Search for the cell housing the specified text and yield its [X, Y] center coordinate. 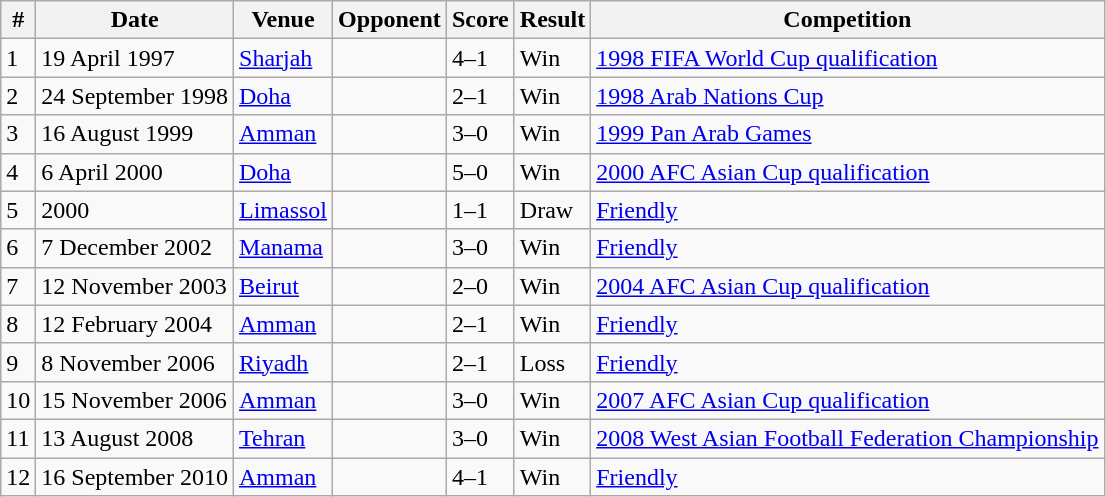
2 [18, 96]
2004 AFC Asian Cup qualification [848, 286]
7 [18, 286]
2008 West Asian Football Federation Championship [848, 438]
1 [18, 58]
Riyadh [284, 362]
11 [18, 438]
Limassol [284, 210]
4 [18, 172]
Result [552, 20]
1998 FIFA World Cup qualification [848, 58]
1998 Arab Nations Cup [848, 96]
24 September 1998 [135, 96]
2000 AFC Asian Cup qualification [848, 172]
# [18, 20]
8 November 2006 [135, 362]
Loss [552, 362]
12 [18, 477]
Tehran [284, 438]
3 [18, 134]
5–0 [480, 172]
13 August 2008 [135, 438]
9 [18, 362]
Competition [848, 20]
8 [18, 324]
2–0 [480, 286]
1–1 [480, 210]
Manama [284, 248]
10 [18, 400]
Draw [552, 210]
12 November 2003 [135, 286]
2007 AFC Asian Cup qualification [848, 400]
Venue [284, 20]
5 [18, 210]
6 April 2000 [135, 172]
Beirut [284, 286]
7 December 2002 [135, 248]
2000 [135, 210]
12 February 2004 [135, 324]
Sharjah [284, 58]
Score [480, 20]
15 November 2006 [135, 400]
1999 Pan Arab Games [848, 134]
19 April 1997 [135, 58]
6 [18, 248]
Date [135, 20]
16 September 2010 [135, 477]
16 August 1999 [135, 134]
Opponent [390, 20]
